Find where the given text appears and provide that cell's center as [X, Y] coordinate. 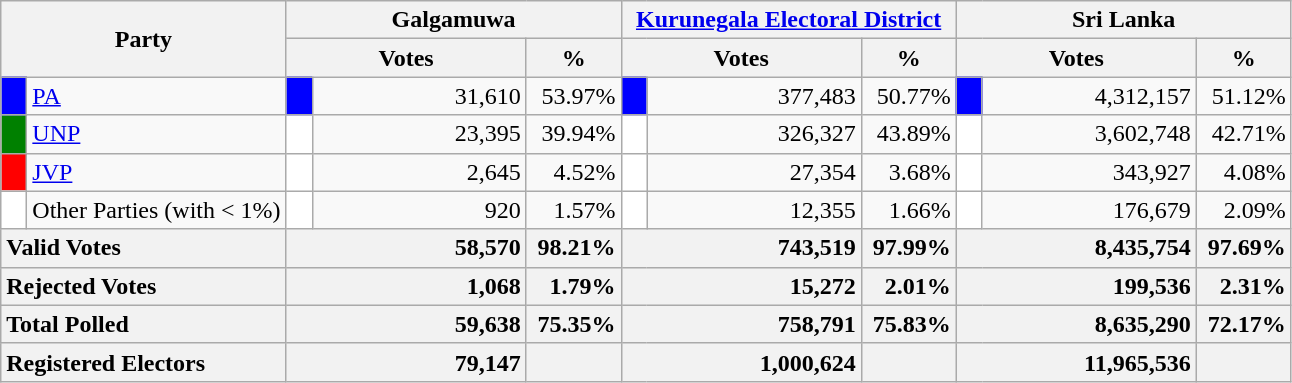
743,519 [741, 248]
1,000,624 [741, 362]
4.08% [1244, 172]
97.99% [908, 248]
23,395 [419, 134]
2,645 [419, 172]
920 [419, 210]
98.21% [574, 248]
79,147 [406, 362]
3,602,748 [1089, 134]
2.31% [1244, 286]
377,483 [754, 96]
JVP [156, 172]
UNP [156, 134]
Rejected Votes [144, 286]
72.17% [1244, 324]
42.71% [1244, 134]
Total Polled [144, 324]
758,791 [741, 324]
1.66% [908, 210]
4.52% [574, 172]
1.57% [574, 210]
Other Parties (with < 1%) [156, 210]
Sri Lanka [1124, 20]
58,570 [406, 248]
Valid Votes [144, 248]
15,272 [741, 286]
176,679 [1089, 210]
53.97% [574, 96]
59,638 [406, 324]
31,610 [419, 96]
343,927 [1089, 172]
3.68% [908, 172]
4,312,157 [1089, 96]
PA [156, 96]
50.77% [908, 96]
199,536 [1076, 286]
8,435,754 [1076, 248]
8,635,290 [1076, 324]
12,355 [754, 210]
75.35% [574, 324]
51.12% [1244, 96]
1.79% [574, 286]
326,327 [754, 134]
2.09% [1244, 210]
Registered Electors [144, 362]
Kurunegala Electoral District [788, 20]
27,354 [754, 172]
39.94% [574, 134]
2.01% [908, 286]
43.89% [908, 134]
11,965,536 [1076, 362]
Galgamuwa [454, 20]
75.83% [908, 324]
97.69% [1244, 248]
1,068 [406, 286]
Party [144, 39]
